From the cell containing the given text, extract its center point as (X, Y) coordinate. 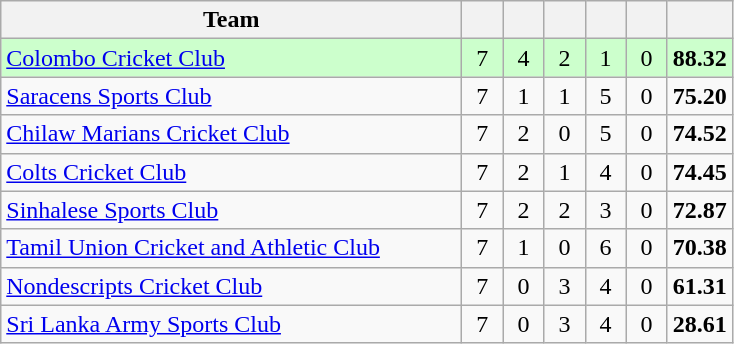
61.31 (700, 286)
Nondescripts Cricket Club (232, 286)
72.87 (700, 210)
88.32 (700, 58)
74.52 (700, 134)
Sri Lanka Army Sports Club (232, 324)
Team (232, 20)
Saracens Sports Club (232, 96)
6 (606, 248)
70.38 (700, 248)
Chilaw Marians Cricket Club (232, 134)
Tamil Union Cricket and Athletic Club (232, 248)
Colts Cricket Club (232, 172)
74.45 (700, 172)
28.61 (700, 324)
75.20 (700, 96)
Sinhalese Sports Club (232, 210)
Colombo Cricket Club (232, 58)
